From the cell containing the given text, extract its center point as (x, y) coordinate. 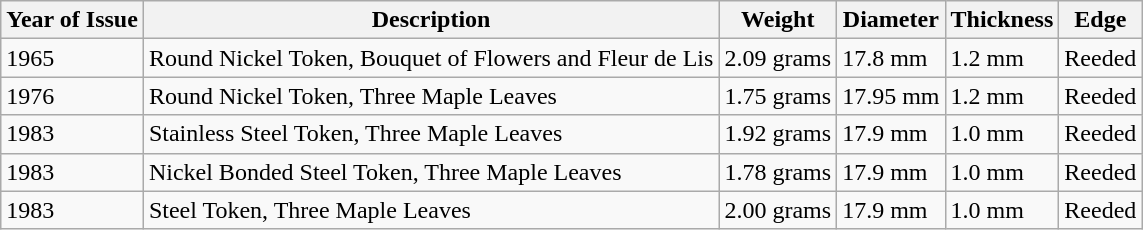
Weight (778, 20)
Steel Token, Three Maple Leaves (431, 210)
2.00 grams (778, 210)
2.09 grams (778, 58)
Year of Issue (72, 20)
17.95 mm (891, 96)
Description (431, 20)
1.92 grams (778, 134)
Thickness (1002, 20)
1.78 grams (778, 172)
Round Nickel Token, Three Maple Leaves (431, 96)
1965 (72, 58)
Edge (1100, 20)
Diameter (891, 20)
1.75 grams (778, 96)
Round Nickel Token, Bouquet of Flowers and Fleur de Lis (431, 58)
17.8 mm (891, 58)
Stainless Steel Token, Three Maple Leaves (431, 134)
Nickel Bonded Steel Token, Three Maple Leaves (431, 172)
1976 (72, 96)
